Locate the cell with the specified text and output its [X, Y] center coordinate. 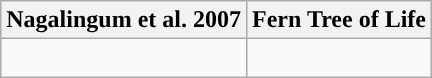
Nagalingum et al. 2007 [124, 20]
Fern Tree of Life [338, 20]
